Scan for the cell matching the given text and deliver its (x, y) coordinate at center. 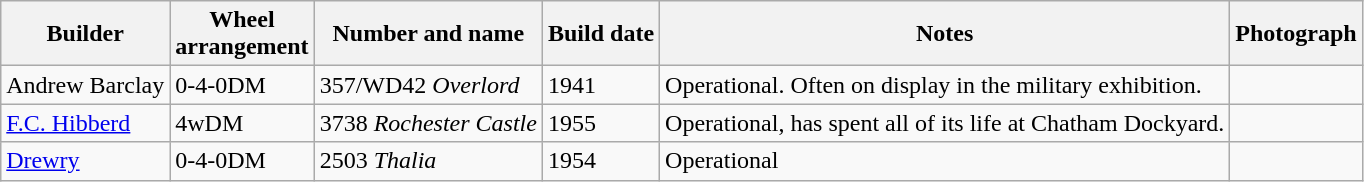
Operational, has spent all of its life at Chatham Dockyard. (945, 123)
Wheelarrangement (242, 34)
Operational. Often on display in the military exhibition. (945, 85)
2503 Thalia (428, 161)
3738 Rochester Castle (428, 123)
1955 (600, 123)
Number and name (428, 34)
4wDM (242, 123)
Build date (600, 34)
Notes (945, 34)
Builder (86, 34)
Drewry (86, 161)
Andrew Barclay (86, 85)
Photograph (1296, 34)
357/WD42 Overlord (428, 85)
Operational (945, 161)
1941 (600, 85)
F.C. Hibberd (86, 123)
1954 (600, 161)
